Extract the [X, Y] coordinate from the center of the cell holding the provided text.  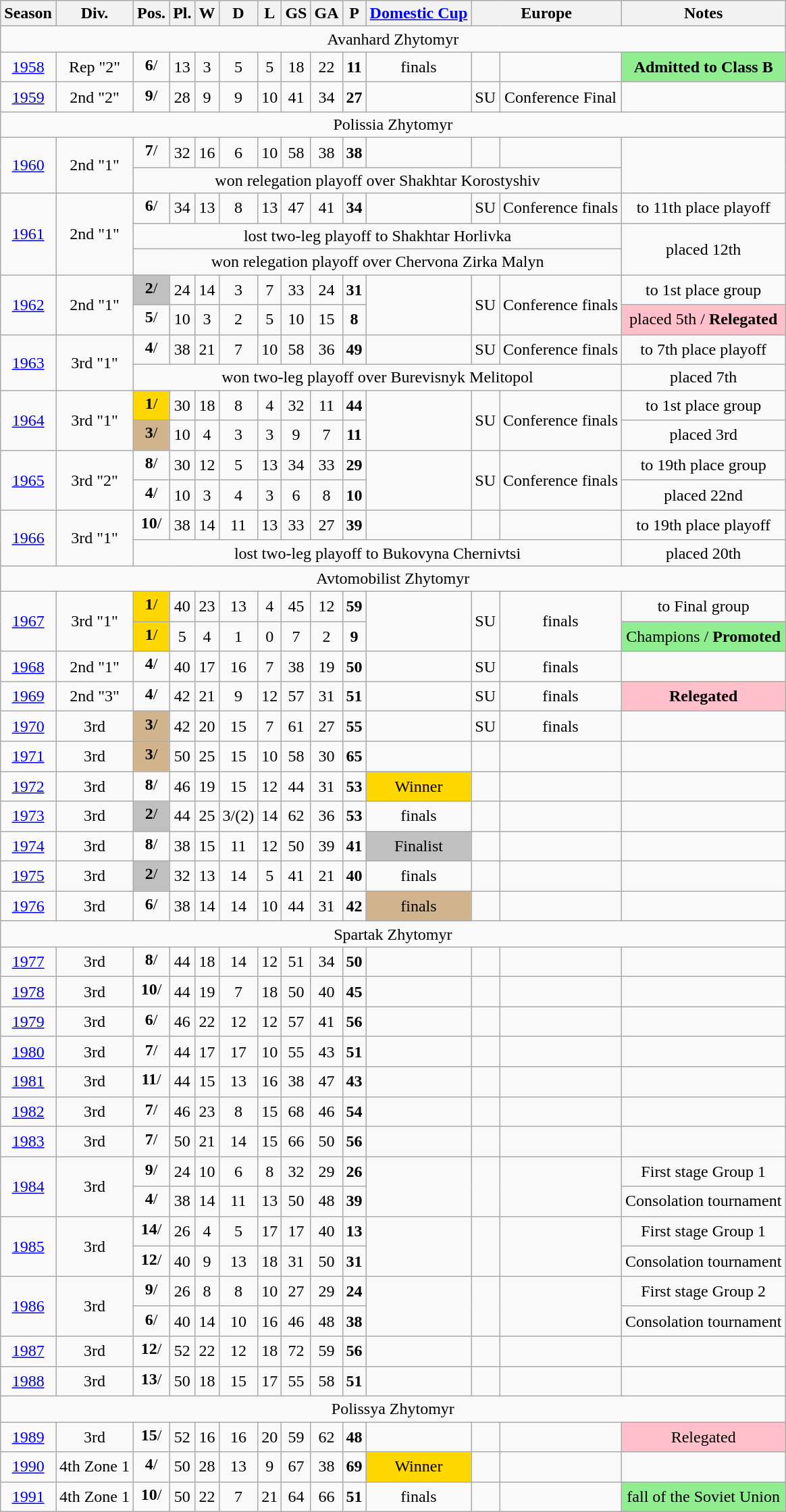
Domestic Cup [419, 14]
72 [296, 1351]
13/ [151, 1381]
1960 [28, 166]
64 [296, 1496]
Season [28, 14]
1986 [28, 1307]
Spartak Zhytomyr [393, 934]
1958 [28, 67]
2nd "3" [95, 696]
Europe [547, 14]
2nd "2" [95, 97]
placed 3rd [704, 435]
D [238, 14]
won relegation playoff over Shakhtar Korostyshiv [378, 180]
placed 7th [704, 378]
1979 [28, 1022]
placed 5th / Relegated [704, 320]
lost two-leg playoff to Shakhtar Horlivka [378, 236]
won relegation playoff over Chervona Zirka Malyn [378, 261]
3rd "2" [95, 480]
1969 [28, 696]
1962 [28, 304]
1 [238, 636]
lost two-leg playoff to Bukovyna Chernivtsi [378, 553]
1984 [28, 1186]
1970 [28, 726]
to Final group [704, 606]
1980 [28, 1051]
GS [296, 14]
1967 [28, 622]
1983 [28, 1141]
Admitted to Class B [704, 67]
1974 [28, 846]
1975 [28, 876]
to 19th place playoff [704, 525]
Avtomobilist Zhytomyr [393, 578]
69 [354, 1467]
15/ [151, 1436]
65 [354, 756]
1976 [28, 906]
1973 [28, 816]
1963 [28, 362]
Notes [704, 14]
5/ [151, 320]
fall of the Soviet Union [704, 1496]
won two-leg playoff over Burevisnyk Melitopol [378, 378]
1966 [28, 538]
61 [296, 726]
1987 [28, 1351]
Champions / Promoted [704, 636]
Pl. [182, 14]
P [354, 14]
to 7th place playoff [704, 349]
0 [270, 636]
1989 [28, 1436]
L [270, 14]
1991 [28, 1496]
to 11th place playoff [704, 208]
1971 [28, 756]
Rep "2" [95, 67]
placed 20th [704, 553]
1981 [28, 1082]
1959 [28, 97]
1982 [28, 1111]
1964 [28, 420]
1968 [28, 666]
1961 [28, 234]
Polissia Zhytomyr [393, 125]
68 [296, 1111]
GA [327, 14]
placed 22nd [704, 495]
14/ [151, 1231]
54 [354, 1111]
placed 12th [704, 249]
Avanhard Zhytomyr [393, 39]
to 19th place group [704, 465]
Polissya Zhytomyr [393, 1409]
1988 [28, 1381]
1990 [28, 1467]
First stage Group 2 [704, 1291]
Div. [95, 14]
W [207, 14]
1977 [28, 961]
1978 [28, 992]
1965 [28, 480]
Pos. [151, 14]
49 [354, 349]
Conference Final [560, 97]
67 [296, 1467]
3/(2) [238, 816]
1985 [28, 1246]
11/ [151, 1082]
1972 [28, 786]
Finalist [419, 846]
